Search for the cell housing the specified text and yield its (x, y) center coordinate. 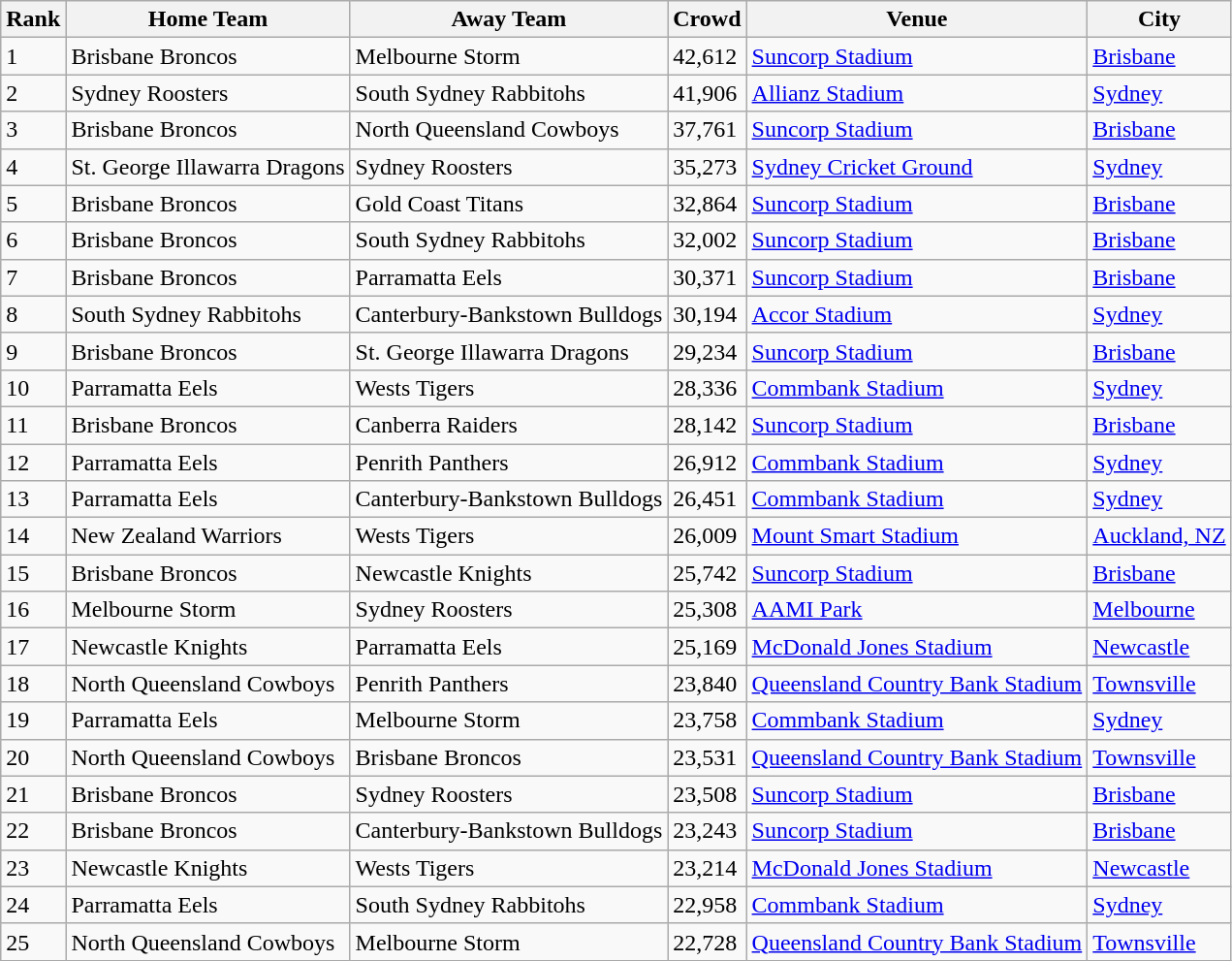
11 (33, 425)
16 (33, 610)
10 (33, 388)
17 (33, 647)
26,009 (708, 536)
14 (33, 536)
26,912 (708, 463)
24 (33, 905)
22,728 (708, 942)
Venue (917, 19)
23,531 (708, 757)
25,742 (708, 573)
Gold Coast Titans (509, 204)
New Zealand Warriors (207, 536)
13 (33, 499)
25,308 (708, 610)
7 (33, 277)
23,840 (708, 684)
32,002 (708, 240)
3 (33, 130)
8 (33, 314)
12 (33, 463)
Sydney Cricket Ground (917, 167)
23,758 (708, 721)
4 (33, 167)
26,451 (708, 499)
35,273 (708, 167)
19 (33, 721)
25,169 (708, 647)
City (1159, 19)
23,508 (708, 794)
15 (33, 573)
5 (33, 204)
22,958 (708, 905)
29,234 (708, 351)
Crowd (708, 19)
Rank (33, 19)
AAMI Park (917, 610)
9 (33, 351)
23,243 (708, 831)
30,371 (708, 277)
25 (33, 942)
41,906 (708, 93)
20 (33, 757)
23,214 (708, 868)
23 (33, 868)
Home Team (207, 19)
Melbourne (1159, 610)
Canberra Raiders (509, 425)
18 (33, 684)
Away Team (509, 19)
42,612 (708, 56)
6 (33, 240)
2 (33, 93)
Mount Smart Stadium (917, 536)
Accor Stadium (917, 314)
30,194 (708, 314)
21 (33, 794)
Auckland, NZ (1159, 536)
28,336 (708, 388)
Allianz Stadium (917, 93)
37,761 (708, 130)
1 (33, 56)
22 (33, 831)
32,864 (708, 204)
28,142 (708, 425)
